Search for the cell housing the specified text and yield its (x, y) center coordinate. 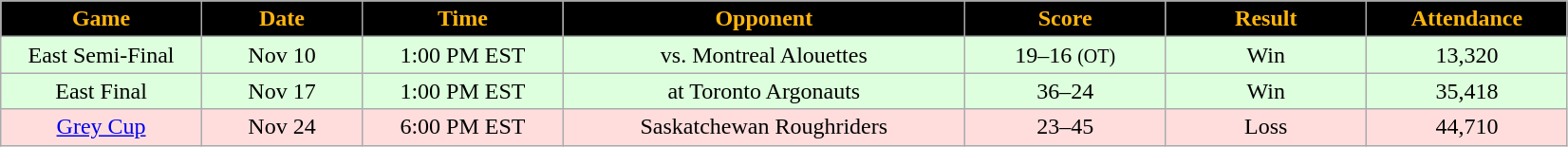
Loss (1266, 127)
6:00 PM EST (463, 127)
Date (281, 19)
Attendance (1467, 19)
23–45 (1065, 127)
Score (1065, 19)
East Final (102, 91)
35,418 (1467, 91)
at Toronto Argonauts (763, 91)
44,710 (1467, 127)
36–24 (1065, 91)
Saskatchewan Roughriders (763, 127)
Nov 17 (281, 91)
Nov 24 (281, 127)
Result (1266, 19)
Grey Cup (102, 127)
vs. Montreal Alouettes (763, 55)
Nov 10 (281, 55)
Time (463, 19)
Game (102, 19)
19–16 (OT) (1065, 55)
13,320 (1467, 55)
Opponent (763, 19)
East Semi-Final (102, 55)
